Search for the cell housing the specified text and yield its (x, y) center coordinate. 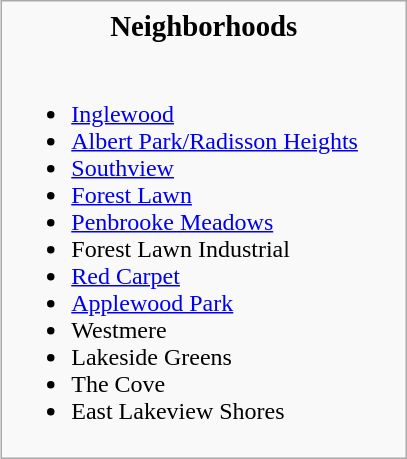
Neighborhoods (204, 27)
